Locate the cell with the specified text and output its (x, y) center coordinate. 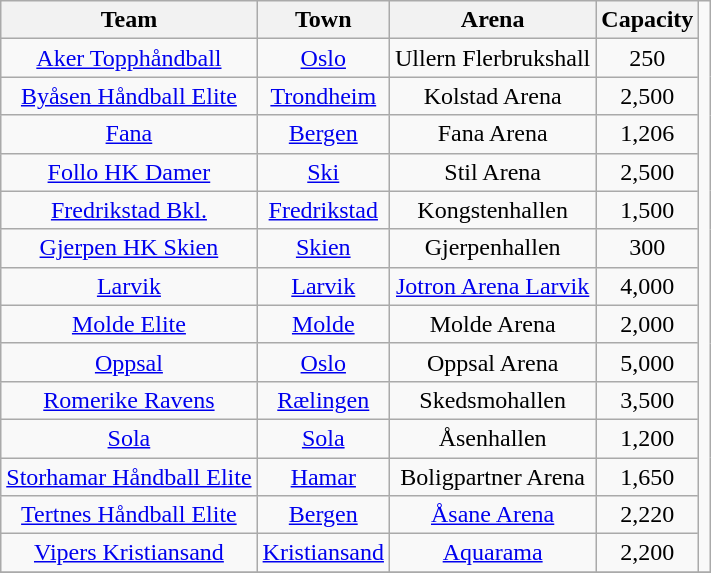
Stil Arena (492, 172)
Åsane Arena (492, 515)
Storhamar Håndball Elite (129, 477)
Molde (323, 324)
1,200 (648, 438)
Skien (323, 248)
Gjerpenhallen (492, 248)
1,500 (648, 210)
Team (129, 20)
Molde Arena (492, 324)
Kongstenhallen (492, 210)
Jotron Arena Larvik (492, 286)
Kristiansand (323, 553)
Boligpartner Arena (492, 477)
1,206 (648, 134)
Byåsen Håndball Elite (129, 96)
5,000 (648, 362)
Oppsal Arena (492, 362)
Ski (323, 172)
Ullern Flerbrukshall (492, 58)
Romerike Ravens (129, 400)
300 (648, 248)
Fredrikstad Bkl. (129, 210)
Gjerpen HK Skien (129, 248)
Fredrikstad (323, 210)
Capacity (648, 20)
Vipers Kristiansand (129, 553)
Hamar (323, 477)
1,650 (648, 477)
Oppsal (129, 362)
Town (323, 20)
3,500 (648, 400)
Fana Arena (492, 134)
Follo HK Damer (129, 172)
Kolstad Arena (492, 96)
Arena (492, 20)
2,000 (648, 324)
Trondheim (323, 96)
Åsenhallen (492, 438)
Aker Topphåndball (129, 58)
Fana (129, 134)
2,200 (648, 553)
Tertnes Håndball Elite (129, 515)
2,220 (648, 515)
250 (648, 58)
Rælingen (323, 400)
4,000 (648, 286)
Aquarama (492, 553)
Molde Elite (129, 324)
Skedsmohallen (492, 400)
